Extract the [X, Y] coordinate from the center of the cell holding the provided text.  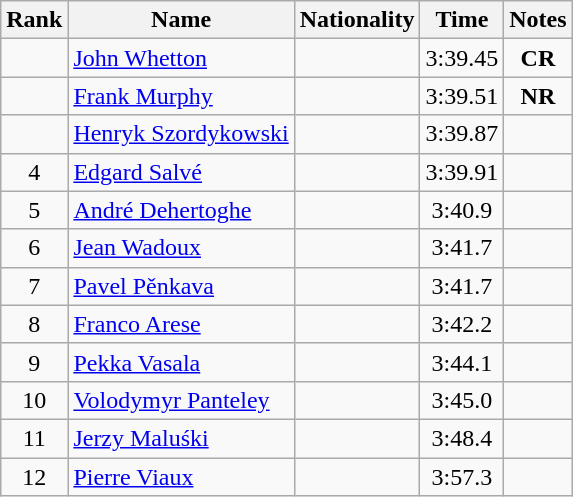
9 [34, 362]
Pavel Pěnkava [181, 286]
Pierre Viaux [181, 477]
10 [34, 400]
Name [181, 20]
Nationality [357, 20]
3:57.3 [462, 477]
Frank Murphy [181, 96]
5 [34, 210]
3:42.2 [462, 324]
André Dehertoghe [181, 210]
3:39.91 [462, 172]
CR [538, 58]
3:39.87 [462, 134]
7 [34, 286]
3:44.1 [462, 362]
3:39.51 [462, 96]
Rank [34, 20]
Time [462, 20]
6 [34, 248]
Henryk Szordykowski [181, 134]
8 [34, 324]
Notes [538, 20]
3:40.9 [462, 210]
12 [34, 477]
4 [34, 172]
Franco Arese [181, 324]
NR [538, 96]
Pekka Vasala [181, 362]
11 [34, 438]
Jean Wadoux [181, 248]
3:39.45 [462, 58]
3:45.0 [462, 400]
Edgard Salvé [181, 172]
Jerzy Maluśki [181, 438]
Volodymyr Panteley [181, 400]
3:48.4 [462, 438]
John Whetton [181, 58]
